Search for the cell housing the specified text and yield its (x, y) center coordinate. 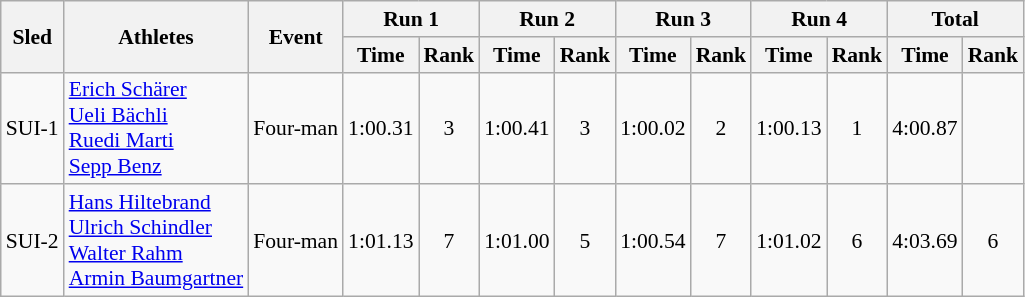
1:00.54 (652, 241)
Sled (32, 36)
4:03.69 (924, 241)
1:01.00 (516, 241)
1:00.13 (788, 128)
1 (858, 128)
Total (955, 19)
1:01.02 (788, 241)
SUI-1 (32, 128)
Event (296, 36)
Run 4 (819, 19)
2 (722, 128)
1:00.02 (652, 128)
SUI-2 (32, 241)
Run 2 (547, 19)
Run 3 (683, 19)
1:00.41 (516, 128)
Athletes (156, 36)
4:00.87 (924, 128)
Erich SchärerUeli BächliRuedi MartiSepp Benz (156, 128)
1:01.13 (380, 241)
Run 1 (411, 19)
Hans HiltebrandUlrich SchindlerWalter RahmArmin Baumgartner (156, 241)
1:00.31 (380, 128)
5 (586, 241)
